For the text-containing cell, return its midpoint in (x, y) coordinate format. 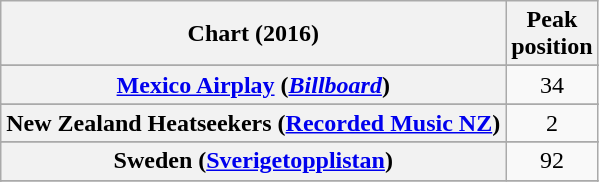
92 (552, 161)
Chart (2016) (254, 34)
2 (552, 123)
Mexico Airplay (Billboard) (254, 85)
Peak position (552, 34)
New Zealand Heatseekers (Recorded Music NZ) (254, 123)
34 (552, 85)
Sweden (Sverigetopplistan) (254, 161)
